From the cell containing the given text, extract its center point as (x, y) coordinate. 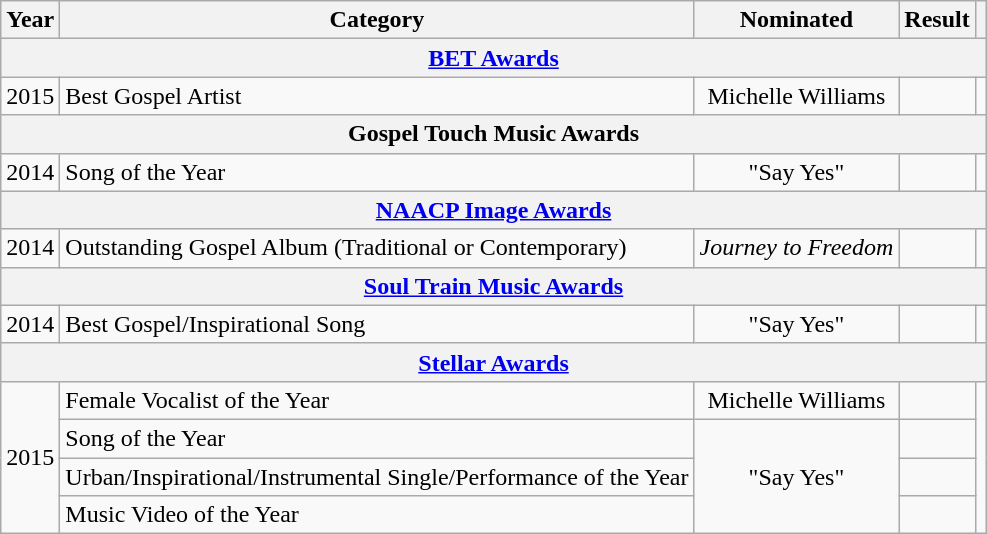
Best Gospel/Inspirational Song (377, 324)
Stellar Awards (494, 362)
Outstanding Gospel Album (Traditional or Contemporary) (377, 248)
Music Video of the Year (377, 515)
Nominated (796, 20)
NAACP Image Awards (494, 210)
Category (377, 20)
Year (30, 20)
Urban/Inspirational/Instrumental Single/Performance of the Year (377, 477)
Journey to Freedom (796, 248)
Soul Train Music Awards (494, 286)
Gospel Touch Music Awards (494, 134)
BET Awards (494, 58)
Result (937, 20)
Female Vocalist of the Year (377, 400)
Best Gospel Artist (377, 96)
